Output the [x, y] coordinate of the center of the cell containing the given text.  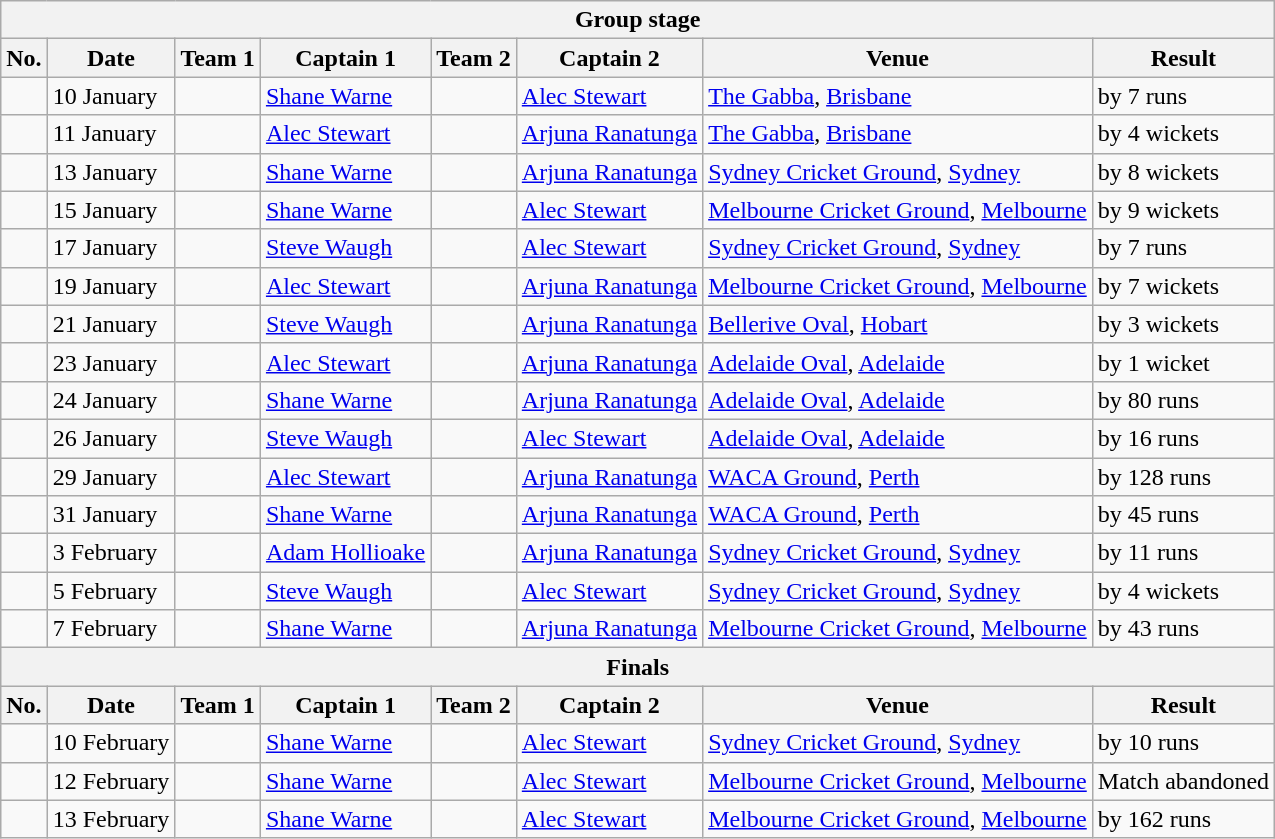
by 162 runs [1183, 819]
17 January [111, 248]
26 January [111, 438]
13 February [111, 819]
23 January [111, 362]
29 January [111, 477]
by 1 wicket [1183, 362]
by 8 wickets [1183, 172]
3 February [111, 553]
11 January [111, 134]
Match abandoned [1183, 781]
by 3 wickets [1183, 324]
24 January [111, 400]
19 January [111, 286]
by 11 runs [1183, 553]
Bellerive Oval, Hobart [898, 324]
by 16 runs [1183, 438]
21 January [111, 324]
by 43 runs [1183, 629]
31 January [111, 515]
5 February [111, 591]
by 80 runs [1183, 400]
by 9 wickets [1183, 210]
by 128 runs [1183, 477]
12 February [111, 781]
Adam Hollioake [345, 553]
10 January [111, 96]
Group stage [638, 20]
by 45 runs [1183, 515]
13 January [111, 172]
7 February [111, 629]
15 January [111, 210]
10 February [111, 743]
by 10 runs [1183, 743]
by 7 wickets [1183, 286]
Finals [638, 667]
